Capture the cell that displays the provided text and extract its (x, y) central coordinate. 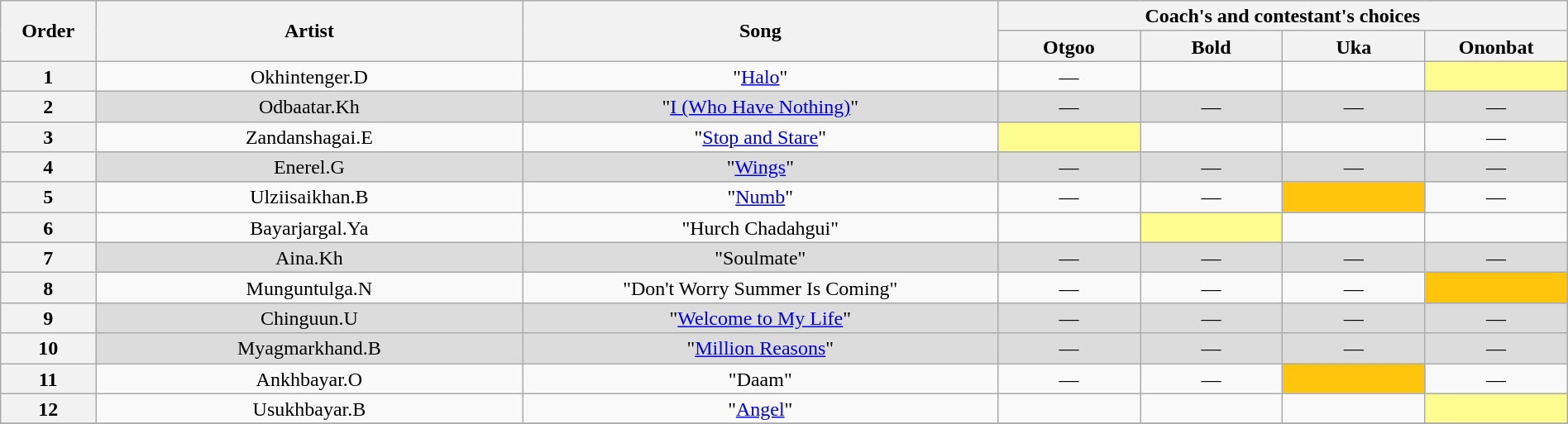
Munguntulga.N (309, 288)
Odbaatar.Kh (309, 106)
"Million Reasons" (760, 349)
Myagmarkhand.B (309, 349)
12 (48, 408)
Otgoo (1068, 46)
Order (48, 31)
3 (48, 137)
Chinguun.U (309, 317)
1 (48, 76)
"Numb" (760, 197)
10 (48, 349)
Enerel.G (309, 167)
"Soulmate" (760, 258)
"Don't Worry Summer Is Coming" (760, 288)
Ulziisaikhan.B (309, 197)
2 (48, 106)
"Daam" (760, 379)
Okhintenger.D (309, 76)
Uka (1354, 46)
8 (48, 288)
7 (48, 258)
"I (Who Have Nothing)" (760, 106)
9 (48, 317)
"Stop and Stare" (760, 137)
Bold (1212, 46)
6 (48, 228)
"Welcome to My Life" (760, 317)
"Angel" (760, 408)
4 (48, 167)
11 (48, 379)
5 (48, 197)
Bayarjargal.Ya (309, 228)
Usukhbayar.B (309, 408)
"Wings" (760, 167)
Artist (309, 31)
Aina.Kh (309, 258)
Zandanshagai.E (309, 137)
Ononbat (1496, 46)
Coach's and contestant's choices (1282, 17)
"Halo" (760, 76)
Song (760, 31)
"Hurch Chadahgui" (760, 228)
Ankhbayar.O (309, 379)
